Identify which cell holds the provided text, then report its [X, Y] central coordinate. 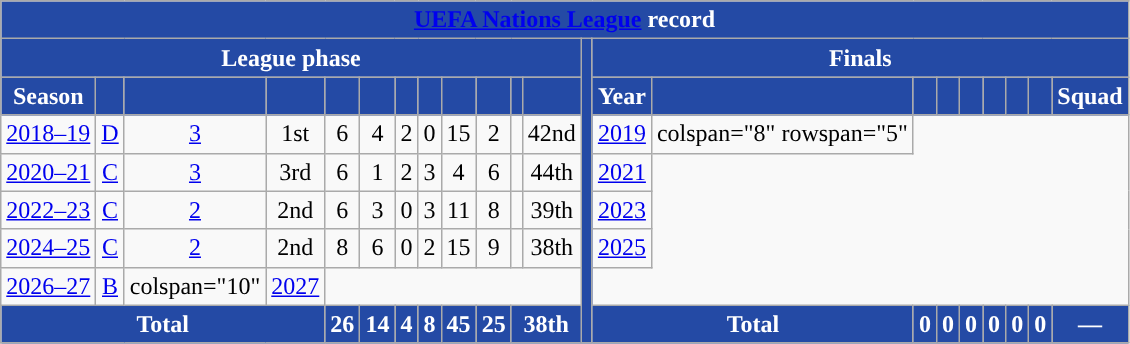
25 [494, 324]
2018–19 [48, 134]
2020–21 [48, 172]
1 [378, 172]
2023 [622, 210]
D [110, 134]
45 [458, 324]
2027 [296, 286]
Year [622, 96]
14 [378, 324]
2026–27 [48, 286]
League phase [292, 58]
2025 [622, 248]
2024–25 [48, 248]
42nd [552, 134]
— [1090, 324]
2019 [622, 134]
3rd [296, 172]
39th [552, 210]
1st [296, 134]
B [110, 286]
11 [458, 210]
26 [342, 324]
colspan="10" [195, 286]
9 [494, 248]
UEFA Nations League record [564, 20]
Season [48, 96]
Squad [1090, 96]
colspan="8" rowspan="5" [782, 134]
2021 [622, 172]
44th [552, 172]
2022–23 [48, 210]
Finals [860, 58]
